Find where the given text appears and provide that cell's center as (x, y) coordinate. 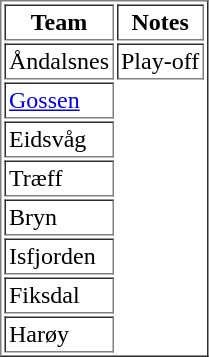
Eidsvåg (58, 140)
Isfjorden (58, 256)
Notes (160, 22)
Træff (58, 178)
Åndalsnes (58, 62)
Fiksdal (58, 296)
Team (58, 22)
Gossen (58, 100)
Harøy (58, 334)
Bryn (58, 218)
Play-off (160, 62)
